Determine the (x, y) coordinate at the center of the cell enclosing the given text.  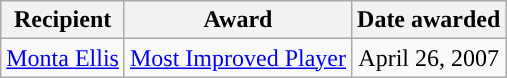
Most Improved Player (238, 58)
Recipient (63, 20)
Date awarded (429, 20)
Monta Ellis (63, 58)
Award (238, 20)
April 26, 2007 (429, 58)
